Scan for the cell matching the given text and deliver its (x, y) coordinate at center. 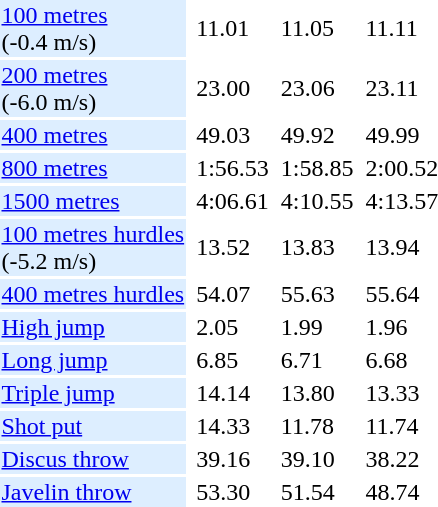
23.00 (233, 88)
1500 metres (93, 201)
800 metres (93, 168)
High jump (93, 327)
39.16 (233, 459)
4:10.55 (317, 201)
1:56.53 (233, 168)
Triple jump (93, 393)
49.92 (317, 135)
1:58.85 (317, 168)
Javelin throw (93, 492)
13.52 (233, 248)
400 metres (93, 135)
13.83 (317, 248)
200 metres (-6.0 m/s) (93, 88)
53.30 (233, 492)
11.78 (317, 426)
100 metres hurdles (-5.2 m/s) (93, 248)
400 metres hurdles (93, 294)
23.06 (317, 88)
11.01 (233, 28)
1.99 (317, 327)
Discus throw (93, 459)
14.33 (233, 426)
6.85 (233, 360)
54.07 (233, 294)
49.03 (233, 135)
55.63 (317, 294)
Long jump (93, 360)
Shot put (93, 426)
39.10 (317, 459)
4:06.61 (233, 201)
100 metres (-0.4 m/s) (93, 28)
6.71 (317, 360)
51.54 (317, 492)
14.14 (233, 393)
11.05 (317, 28)
2.05 (233, 327)
13.80 (317, 393)
